Extract the [x, y] coordinate from the center of the cell holding the provided text.  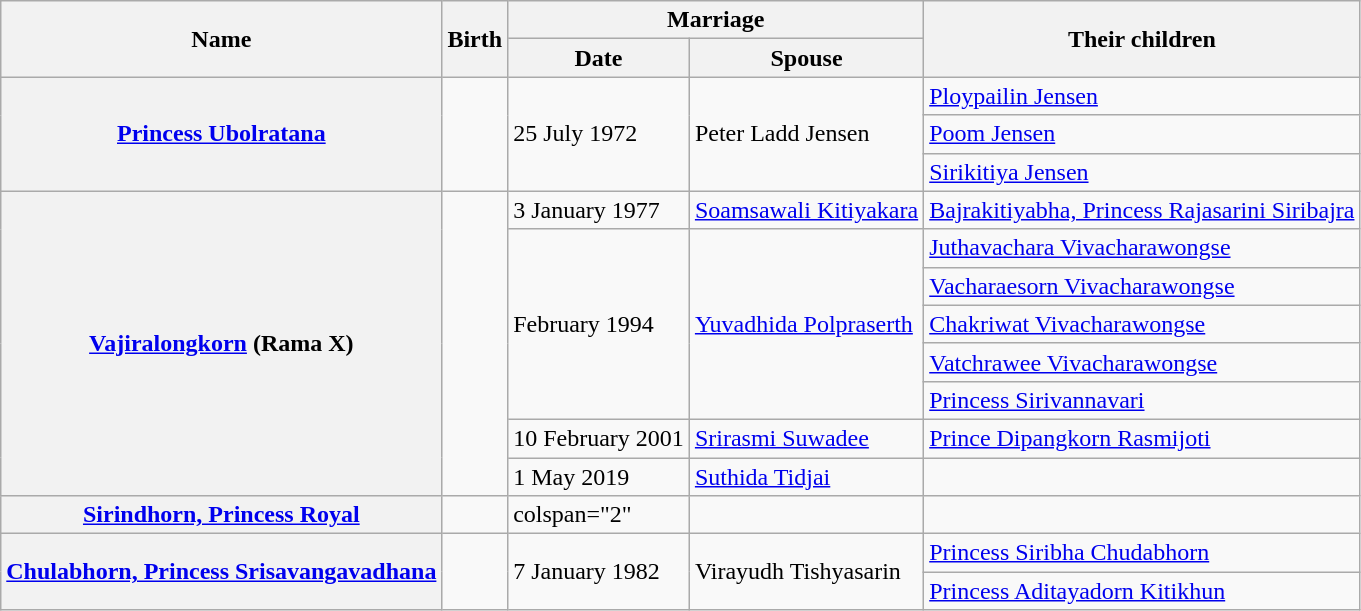
3 January 1977 [599, 210]
February 1994 [599, 324]
Soamsawali Kitiyakara [806, 210]
Spouse [806, 58]
Vatchrawee Vivacharawongse [1142, 362]
7 January 1982 [599, 572]
Prince Dipangkorn Rasmijoti [1142, 438]
Marriage [716, 20]
25 July 1972 [599, 134]
Princess Aditayadorn Kitikhun [1142, 591]
1 May 2019 [599, 477]
Yuvadhida Polpraserth [806, 324]
Sirindhorn, Princess Royal [222, 515]
Ploypailin Jensen [1142, 96]
Birth [475, 39]
Peter Ladd Jensen [806, 134]
Virayudh Tishyasarin [806, 572]
Princess Siribha Chudabhorn [1142, 553]
Suthida Tidjai [806, 477]
Vajiralongkorn (Rama X) [222, 343]
Sirikitiya Jensen [1142, 172]
Chulabhorn, Princess Srisavangavadhana [222, 572]
Name [222, 39]
Poom Jensen [1142, 134]
Bajrakitiyabha, Princess Rajasarini Siribajra [1142, 210]
Chakriwat Vivacharawongse [1142, 324]
Princess Sirivannavari [1142, 400]
Date [599, 58]
Srirasmi Suwadee [806, 438]
Princess Ubolratana [222, 134]
Their children [1142, 39]
10 February 2001 [599, 438]
colspan="2" [599, 515]
Vacharaesorn Vivacharawongse [1142, 286]
Juthavachara Vivacharawongse [1142, 248]
